Return [x, y] of the center of cell containing provided text 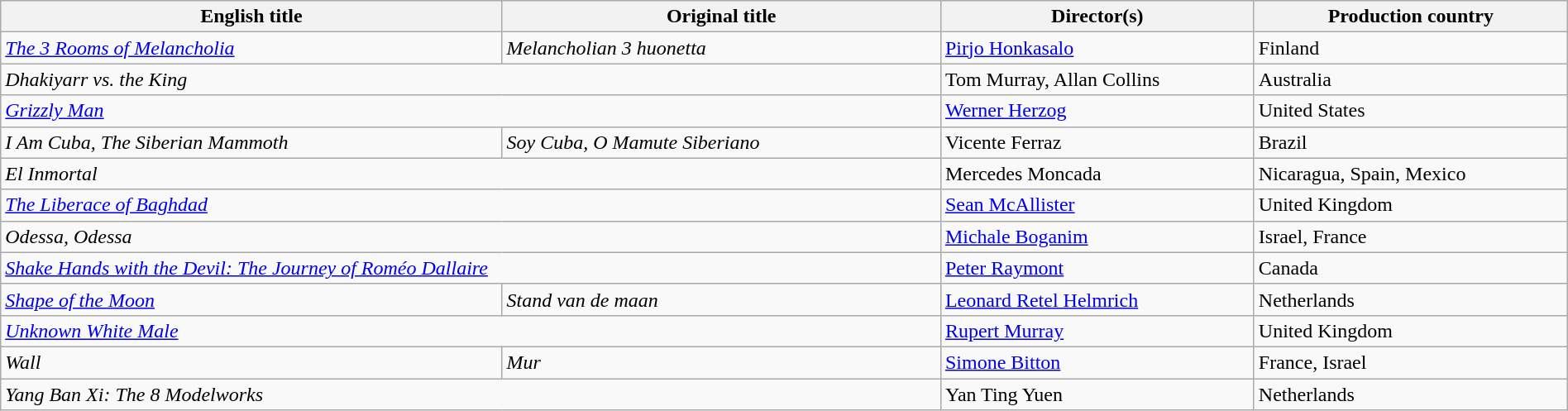
Vicente Ferraz [1097, 142]
Dhakiyarr vs. the King [471, 79]
Peter Raymont [1097, 268]
Wall [251, 362]
Yan Ting Yuen [1097, 394]
Pirjo Honkasalo [1097, 48]
Grizzly Man [471, 111]
Soy Cuba, O Mamute Siberiano [721, 142]
Odessa, Odessa [471, 237]
Nicaragua, Spain, Mexico [1411, 174]
Original title [721, 17]
Tom Murray, Allan Collins [1097, 79]
Leonard Retel Helmrich [1097, 299]
Director(s) [1097, 17]
Yang Ban Xi: The 8 Modelworks [471, 394]
Mur [721, 362]
Shape of the Moon [251, 299]
Michale Boganim [1097, 237]
Australia [1411, 79]
Finland [1411, 48]
The Liberace of Baghdad [471, 205]
Werner Herzog [1097, 111]
Israel, France [1411, 237]
Simone Bitton [1097, 362]
France, Israel [1411, 362]
Stand van de maan [721, 299]
Mercedes Moncada [1097, 174]
Production country [1411, 17]
Brazil [1411, 142]
United States [1411, 111]
English title [251, 17]
Rupert Murray [1097, 331]
Sean McAllister [1097, 205]
The 3 Rooms of Melancholia [251, 48]
I Am Cuba, The Siberian Mammoth [251, 142]
Canada [1411, 268]
Shake Hands with the Devil: The Journey of Roméo Dallaire [471, 268]
Melancholian 3 huonetta [721, 48]
Unknown White Male [471, 331]
El Inmortal [471, 174]
